Provide the [x, y] coordinate of the cell's center where the given text is located.  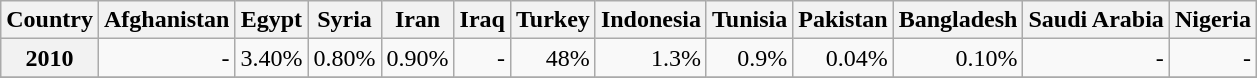
Iran [418, 20]
Pakistan [843, 20]
Iraq [482, 20]
Afghanistan [166, 20]
Tunisia [749, 20]
0.9% [749, 58]
Indonesia [650, 20]
Saudi Arabia [1096, 20]
Nigeria [1212, 20]
Egypt [272, 20]
0.90% [418, 58]
Turkey [552, 20]
0.04% [843, 58]
Syria [344, 20]
Country [50, 20]
48% [552, 58]
3.40% [272, 58]
Bangladesh [958, 20]
1.3% [650, 58]
2010 [50, 58]
0.80% [344, 58]
0.10% [958, 58]
